Search for the cell housing the specified text and yield its [x, y] center coordinate. 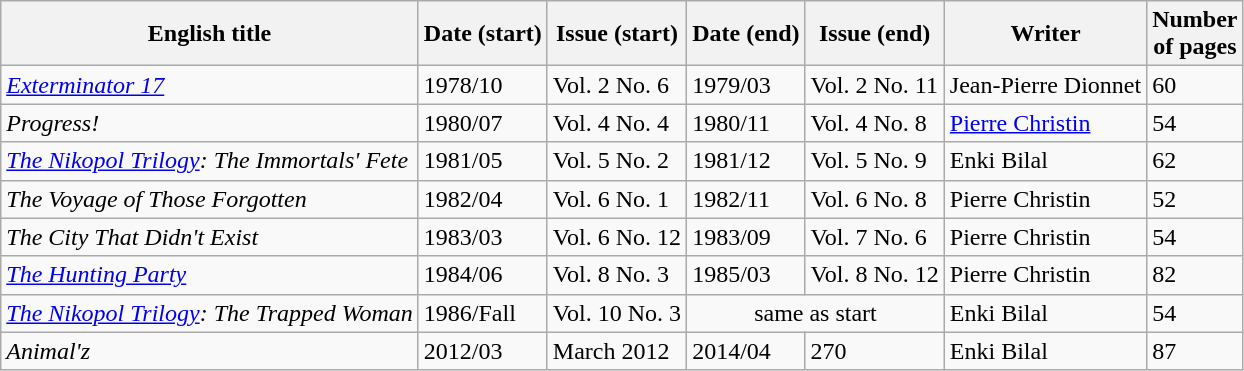
March 2012 [616, 351]
Vol. 6 No. 8 [874, 199]
Vol. 5 No. 2 [616, 161]
Vol. 2 No. 6 [616, 85]
Vol. 6 No. 12 [616, 237]
Vol. 8 No. 12 [874, 275]
Progress! [210, 123]
1984/06 [482, 275]
2014/04 [746, 351]
1979/03 [746, 85]
60 [1195, 85]
Jean-Pierre Dionnet [1045, 85]
62 [1195, 161]
270 [874, 351]
1980/07 [482, 123]
The City That Didn't Exist [210, 237]
Vol. 4 No. 4 [616, 123]
1980/11 [746, 123]
Date (start) [482, 34]
Vol. 7 No. 6 [874, 237]
Animal'z [210, 351]
1982/04 [482, 199]
Issue (end) [874, 34]
The Nikopol Trilogy: The Immortals' Fete [210, 161]
Vol. 8 No. 3 [616, 275]
Exterminator 17 [210, 85]
Vol. 10 No. 3 [616, 313]
1983/09 [746, 237]
1986/Fall [482, 313]
The Nikopol Trilogy: The Trapped Woman [210, 313]
82 [1195, 275]
Issue (start) [616, 34]
1978/10 [482, 85]
Writer [1045, 34]
English title [210, 34]
Vol. 2 No. 11 [874, 85]
Vol. 5 No. 9 [874, 161]
1982/11 [746, 199]
The Hunting Party [210, 275]
same as start [816, 313]
1981/05 [482, 161]
Vol. 6 No. 1 [616, 199]
2012/03 [482, 351]
1985/03 [746, 275]
1981/12 [746, 161]
Vol. 4 No. 8 [874, 123]
87 [1195, 351]
Date (end) [746, 34]
Number of pages [1195, 34]
1983/03 [482, 237]
52 [1195, 199]
The Voyage of Those Forgotten [210, 199]
